Identify which cell holds the provided text, then report its (X, Y) central coordinate. 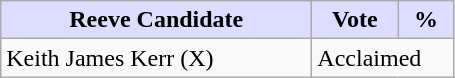
Reeve Candidate (156, 20)
% (426, 20)
Acclaimed (383, 58)
Vote (355, 20)
Keith James Kerr (X) (156, 58)
